Capture the cell that displays the provided text and extract its (X, Y) central coordinate. 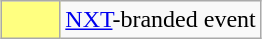
NXT-branded event (160, 20)
